Extract the [x, y] coordinate from the center of the cell holding the provided text.  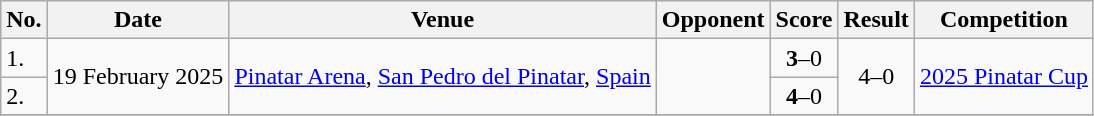
1. [24, 58]
Venue [442, 20]
Date [138, 20]
Score [804, 20]
2025 Pinatar Cup [1004, 77]
Competition [1004, 20]
Result [876, 20]
2. [24, 96]
No. [24, 20]
Opponent [713, 20]
3–0 [804, 58]
19 February 2025 [138, 77]
Pinatar Arena, San Pedro del Pinatar, Spain [442, 77]
